Search for the cell housing the specified text and yield its [X, Y] center coordinate. 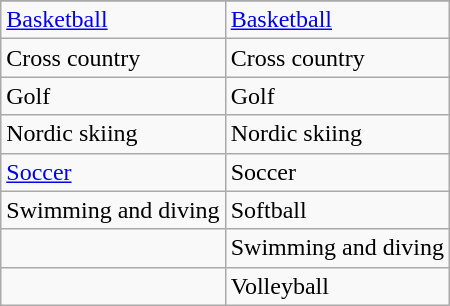
Volleyball [337, 286]
Softball [337, 210]
